Find where the given text appears and provide that cell's center as [X, Y] coordinate. 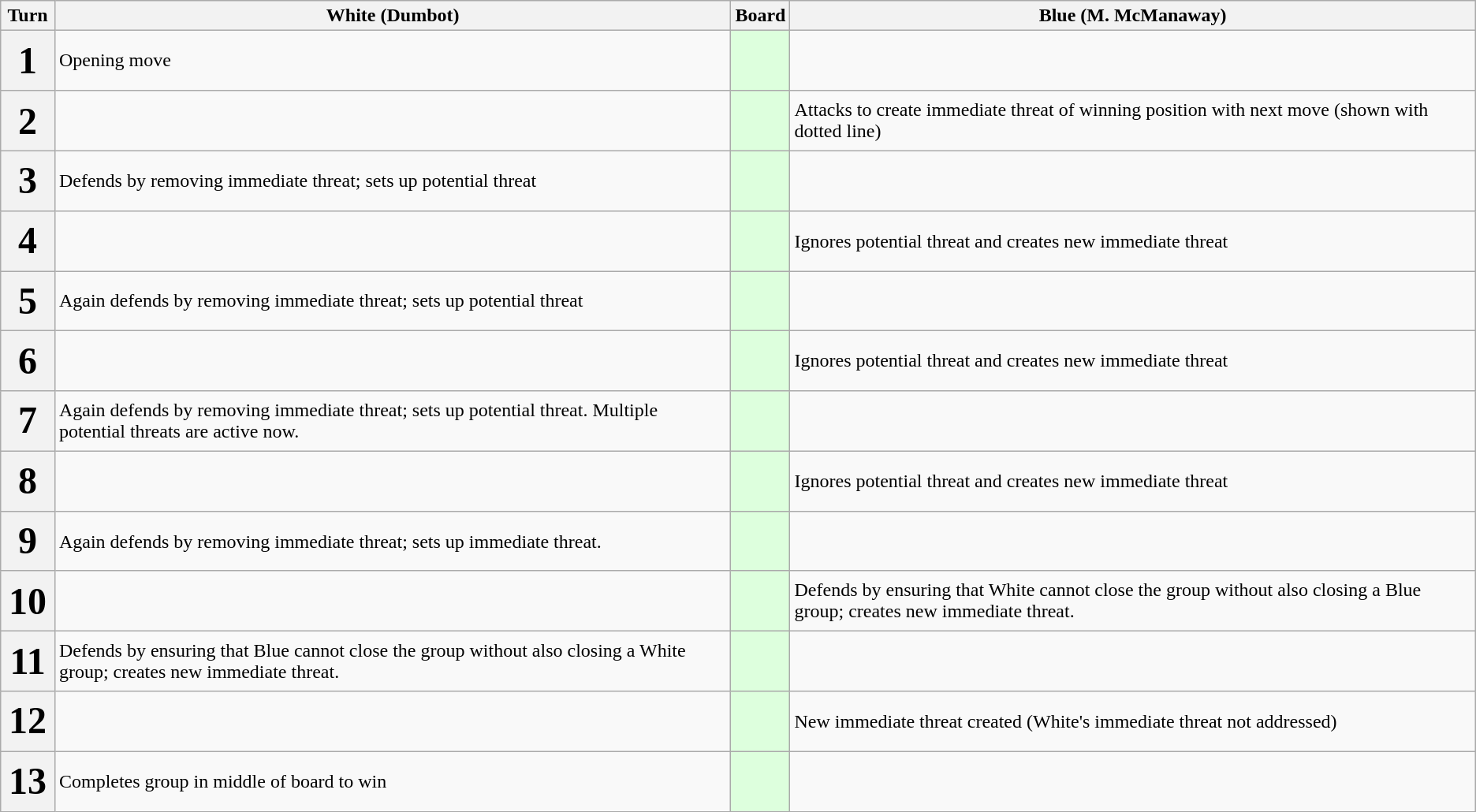
8 [28, 481]
10 [28, 601]
New immediate threat created (White's immediate threat not addressed) [1132, 721]
12 [28, 721]
Defends by ensuring that White cannot close the group without also closing a Blue group; creates new immediate threat. [1132, 601]
Blue (M. McManaway) [1132, 16]
Opening move [393, 61]
1 [28, 61]
Defends by removing immediate threat; sets up potential threat [393, 181]
2 [28, 121]
11 [28, 661]
6 [28, 361]
4 [28, 240]
Again defends by removing immediate threat; sets up potential threat. Multiple potential threats are active now. [393, 421]
9 [28, 541]
3 [28, 181]
White (Dumbot) [393, 16]
Attacks to create immediate threat of winning position with next move (shown with dotted line) [1132, 121]
Defends by ensuring that Blue cannot close the group without also closing a White group; creates new immediate threat. [393, 661]
Completes group in middle of board to win [393, 781]
Board [760, 16]
7 [28, 421]
13 [28, 781]
Again defends by removing immediate threat; sets up immediate threat. [393, 541]
5 [28, 301]
Turn [28, 16]
Again defends by removing immediate threat; sets up potential threat [393, 301]
